From the cell containing the given text, extract its center point as [x, y] coordinate. 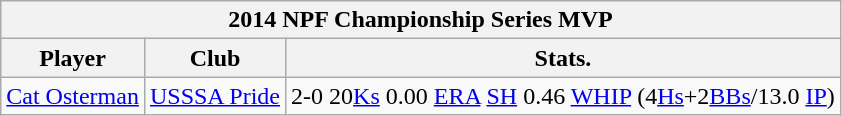
2014 NPF Championship Series MVP [421, 20]
2-0 20Ks 0.00 ERA SH 0.46 WHIP (4Hs+2BBs/13.0 IP) [564, 96]
Player [73, 58]
Stats. [564, 58]
Club [214, 58]
Cat Osterman [73, 96]
USSSA Pride [214, 96]
